Capture the cell that displays the provided text and extract its (x, y) central coordinate. 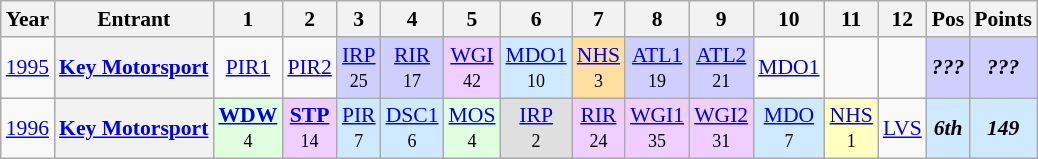
WGI135 (657, 128)
RIR17 (412, 68)
RIR24 (598, 128)
4 (412, 19)
1995 (28, 68)
ATL221 (721, 68)
MDO1 (788, 68)
IRP25 (359, 68)
10 (788, 19)
NHS1 (852, 128)
MDO7 (788, 128)
IRP2 (536, 128)
DSC16 (412, 128)
8 (657, 19)
9 (721, 19)
MDO110 (536, 68)
PIR1 (248, 68)
ATL119 (657, 68)
Year (28, 19)
6 (536, 19)
1996 (28, 128)
WGI231 (721, 128)
1 (248, 19)
WGI42 (472, 68)
7 (598, 19)
NHS3 (598, 68)
149 (1003, 128)
2 (310, 19)
3 (359, 19)
6th (948, 128)
WDW4 (248, 128)
11 (852, 19)
STP14 (310, 128)
PIR2 (310, 68)
PIR7 (359, 128)
Points (1003, 19)
Pos (948, 19)
MOS4 (472, 128)
LVS (902, 128)
Entrant (134, 19)
5 (472, 19)
12 (902, 19)
